Return (x, y) of the center of cell containing provided text 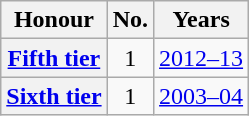
Sixth tier (54, 96)
Years (202, 20)
2012–13 (202, 58)
Honour (54, 20)
Fifth tier (54, 58)
2003–04 (202, 96)
No. (130, 20)
